Pinpoint the cell where the given text exists, returning its [x, y] midpoint coordinate. 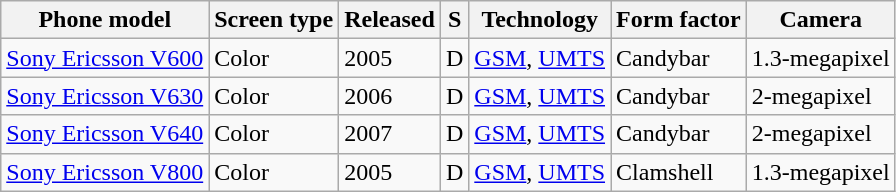
Camera [820, 20]
Clamshell [679, 172]
Screen type [274, 20]
2006 [390, 96]
2007 [390, 134]
Sony Ericsson V630 [105, 96]
Sony Ericsson V800 [105, 172]
Released [390, 20]
Phone model [105, 20]
Form factor [679, 20]
Technology [540, 20]
Sony Ericsson V640 [105, 134]
Sony Ericsson V600 [105, 58]
S [454, 20]
